Pinpoint the cell where the given text exists, returning its (x, y) midpoint coordinate. 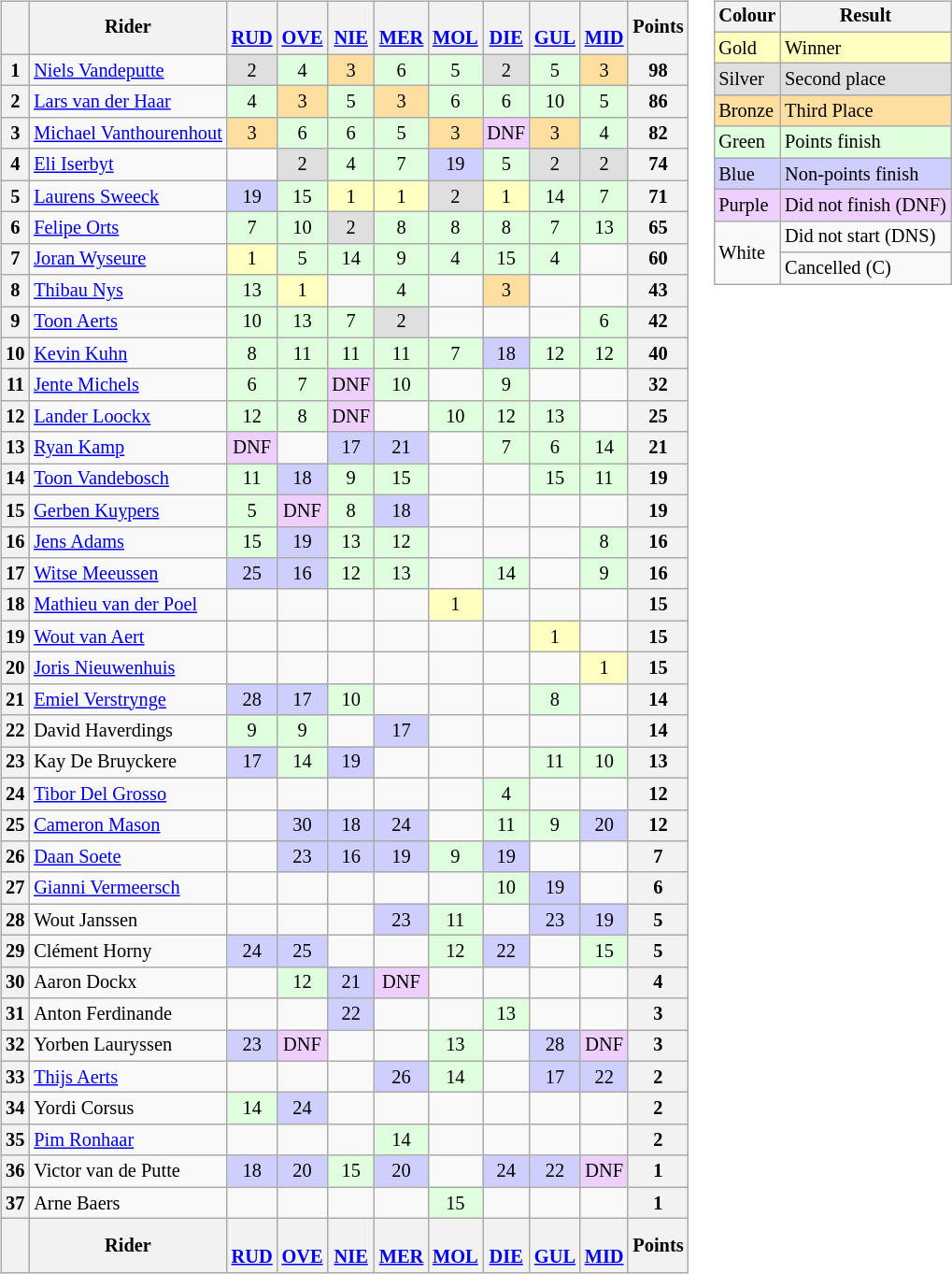
Felipe Orts (127, 228)
Colour (747, 17)
33 (15, 1077)
Thijs Aerts (127, 1077)
David Haverdings (127, 731)
Gold (747, 48)
White (747, 252)
Yordi Corsus (127, 1109)
74 (658, 165)
Ryan Kamp (127, 448)
Eli Iserbyt (127, 165)
Wout Janssen (127, 920)
Cameron Mason (127, 825)
Purple (747, 206)
Kay De Bruyckere (127, 763)
Bronze (747, 111)
Silver (747, 79)
Gerben Kuypers (127, 510)
82 (658, 134)
Lars van der Haar (127, 102)
Emiel Verstrynge (127, 699)
Thibau Nys (127, 291)
43 (658, 291)
Jens Adams (127, 542)
Gianni Vermeersch (127, 888)
Witse Meeussen (127, 574)
Winner (865, 48)
Green (747, 142)
Kevin Kuhn (127, 353)
Tibor Del Grosso (127, 794)
27 (15, 888)
Anton Ferdinande (127, 1014)
Mathieu van der Poel (127, 605)
86 (658, 102)
Daan Soete (127, 857)
42 (658, 322)
Aaron Dockx (127, 982)
29 (15, 952)
35 (15, 1140)
98 (658, 70)
31 (15, 1014)
65 (658, 228)
Clément Horny (127, 952)
Laurens Sweeck (127, 196)
Niels Vandeputte (127, 70)
Pim Ronhaar (127, 1140)
Michael Vanthourenhout (127, 134)
Points finish (865, 142)
34 (15, 1109)
40 (658, 353)
Cancelled (C) (865, 268)
Arne Baers (127, 1203)
37 (15, 1203)
Toon Aerts (127, 322)
Lander Loockx (127, 417)
Yorben Lauryssen (127, 1046)
Victor van de Putte (127, 1171)
Jente Michels (127, 385)
Did not finish (DNF) (865, 206)
60 (658, 259)
Wout van Aert (127, 637)
Result (865, 17)
Joris Nieuwenhuis (127, 668)
Second place (865, 79)
Blue (747, 174)
Did not start (DNS) (865, 236)
Joran Wyseure (127, 259)
71 (658, 196)
Third Place (865, 111)
36 (15, 1171)
Non-points finish (865, 174)
Toon Vandebosch (127, 480)
